Capture the cell that displays the provided text and extract its (x, y) central coordinate. 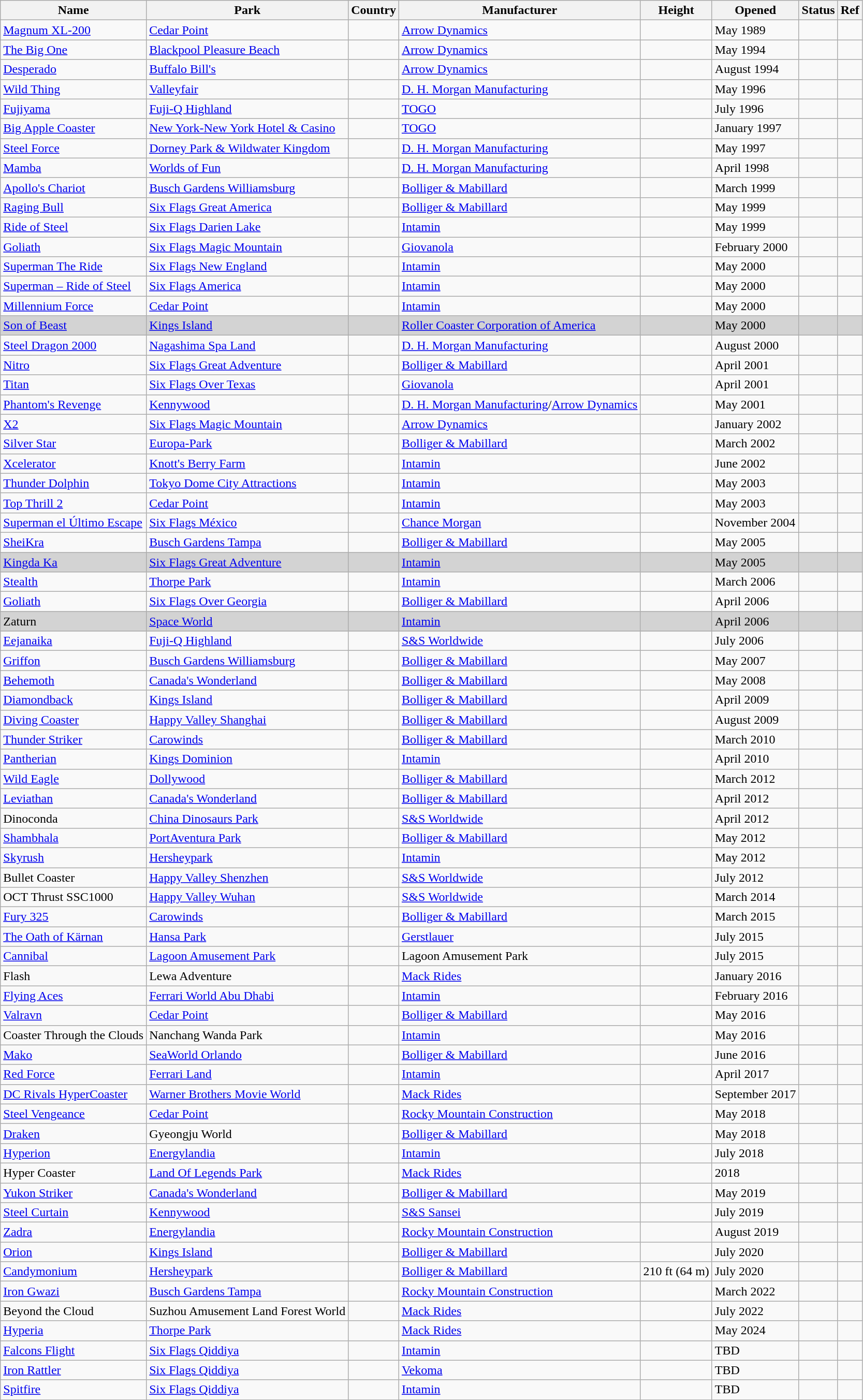
Gyeongju World (247, 1133)
April 2017 (755, 1074)
The Big One (74, 50)
Chance Morgan (520, 522)
DC Rivals HyperCoaster (74, 1094)
Iron Rattler (74, 1370)
Tokyo Dome City Attractions (247, 483)
SheiKra (74, 542)
August 1994 (755, 69)
Space World (247, 621)
Orion (74, 1252)
September 2017 (755, 1094)
Behemoth (74, 680)
Coaster Through the Clouds (74, 1035)
Valleyfair (247, 89)
Mako (74, 1055)
Mamba (74, 168)
Nagashima Spa Land (247, 345)
Roller Coaster Corporation of America (520, 326)
Dorney Park & Wildwater Kingdom (247, 148)
Kings Dominion (247, 759)
Spitfire (74, 1390)
Ferrari Land (247, 1074)
February 2016 (755, 996)
Six Flags México (247, 522)
May 2008 (755, 680)
Nitro (74, 365)
Lewa Adventure (247, 976)
April 2010 (755, 759)
March 2015 (755, 917)
D. H. Morgan Manufacturing/Arrow Dynamics (520, 404)
Draken (74, 1133)
Bullet Coaster (74, 878)
March 2006 (755, 582)
August 2000 (755, 345)
Six Flags New England (247, 267)
Gerstlauer (520, 937)
July 2012 (755, 878)
Top Thrill 2 (74, 503)
Superman el Último Escape (74, 522)
November 2004 (755, 522)
Apollo's Chariot (74, 187)
Yukon Striker (74, 1192)
January 2002 (755, 424)
Titan (74, 385)
Status (818, 10)
Vekoma (520, 1370)
Ride of Steel (74, 227)
Red Force (74, 1074)
Falcons Flight (74, 1350)
Country (374, 10)
May 2001 (755, 404)
Steel Force (74, 148)
May 1996 (755, 89)
Kingda Ka (74, 562)
Desperado (74, 69)
New York-New York Hotel & Casino (247, 128)
May 2024 (755, 1331)
Name (74, 10)
Nanchang Wanda Park (247, 1035)
Happy Valley Shenzhen (247, 878)
Superman – Ride of Steel (74, 286)
Eejanaika (74, 641)
Zadra (74, 1232)
Hyperia (74, 1331)
S&S Sansei (520, 1213)
Land Of Legends Park (247, 1173)
Suzhou Amusement Land Forest World (247, 1311)
China Dinosaurs Park (247, 818)
Raging Bull (74, 207)
Opened (755, 10)
June 2002 (755, 463)
Wild Eagle (74, 779)
Hyper Coaster (74, 1173)
August 2019 (755, 1232)
Skyrush (74, 857)
Hansa Park (247, 937)
Superman The Ride (74, 267)
March 2012 (755, 779)
Six Flags Over Georgia (247, 602)
February 2000 (755, 247)
Six Flags America (247, 286)
July 2006 (755, 641)
Hyperion (74, 1153)
April 2009 (755, 700)
Millennium Force (74, 306)
Wild Thing (74, 89)
Happy Valley Wuhan (247, 897)
Beyond the Cloud (74, 1311)
Ref (850, 10)
Son of Beast (74, 326)
Flash (74, 976)
Manufacturer (520, 10)
Griffon (74, 661)
Diving Coaster (74, 720)
July 2019 (755, 1213)
Six Flags Over Texas (247, 385)
Dinoconda (74, 818)
Fury 325 (74, 917)
Phantom's Revenge (74, 404)
Stealth (74, 582)
Buffalo Bill's (247, 69)
July 1996 (755, 109)
Shambhala (74, 838)
Thunder Dolphin (74, 483)
August 2009 (755, 720)
Steel Dragon 2000 (74, 345)
X2 (74, 424)
May 2019 (755, 1192)
Iron Gwazi (74, 1291)
Leviathan (74, 798)
SeaWorld Orlando (247, 1055)
Warner Brothers Movie World (247, 1094)
Big Apple Coaster (74, 128)
Candymonium (74, 1272)
Worlds of Fun (247, 168)
Silver Star (74, 444)
April 1998 (755, 168)
Cannibal (74, 956)
May 1989 (755, 30)
Diamondback (74, 700)
March 2010 (755, 739)
2018 (755, 1173)
January 1997 (755, 128)
The Oath of Kärnan (74, 937)
Europa-Park (247, 444)
Ferrari World Abu Dhabi (247, 996)
May 1994 (755, 50)
Dollywood (247, 779)
January 2016 (755, 976)
Six Flags Darien Lake (247, 227)
May 2007 (755, 661)
Park (247, 10)
June 2016 (755, 1055)
Steel Curtain (74, 1213)
March 2002 (755, 444)
July 2022 (755, 1311)
Steel Vengeance (74, 1114)
Happy Valley Shanghai (247, 720)
Magnum XL-200 (74, 30)
PortAventura Park (247, 838)
July 2018 (755, 1153)
Blackpool Pleasure Beach (247, 50)
Knott's Berry Farm (247, 463)
Six Flags Great America (247, 207)
Xcelerator (74, 463)
210 ft (64 m) (676, 1272)
May 1997 (755, 148)
Zaturn (74, 621)
Height (676, 10)
March 2022 (755, 1291)
Fujiyama (74, 109)
Valravn (74, 1015)
March 1999 (755, 187)
Flying Aces (74, 996)
OCT Thrust SSC1000 (74, 897)
March 2014 (755, 897)
Pantherian (74, 759)
Thunder Striker (74, 739)
